Scan for the cell matching the given text and deliver its (x, y) coordinate at center. 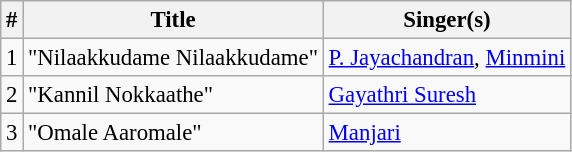
2 (12, 95)
Gayathri Suresh (446, 95)
Title (174, 20)
"Omale Aaromale" (174, 133)
1 (12, 58)
P. Jayachandran, Minmini (446, 58)
"Nilaakkudame Nilaakkudame" (174, 58)
# (12, 20)
Manjari (446, 133)
Singer(s) (446, 20)
"Kannil Nokkaathe" (174, 95)
3 (12, 133)
